Detect which cell encompasses the target text, then output its (x, y) center coordinate. 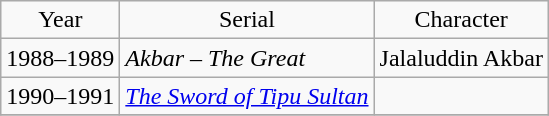
Year (60, 20)
Character (461, 20)
The Sword of Tipu Sultan (247, 96)
1990–1991 (60, 96)
Serial (247, 20)
Jalaluddin Akbar (461, 58)
Akbar – The Great (247, 58)
1988–1989 (60, 58)
